Provide the [X, Y] coordinate of the cell's center where the given text is located.  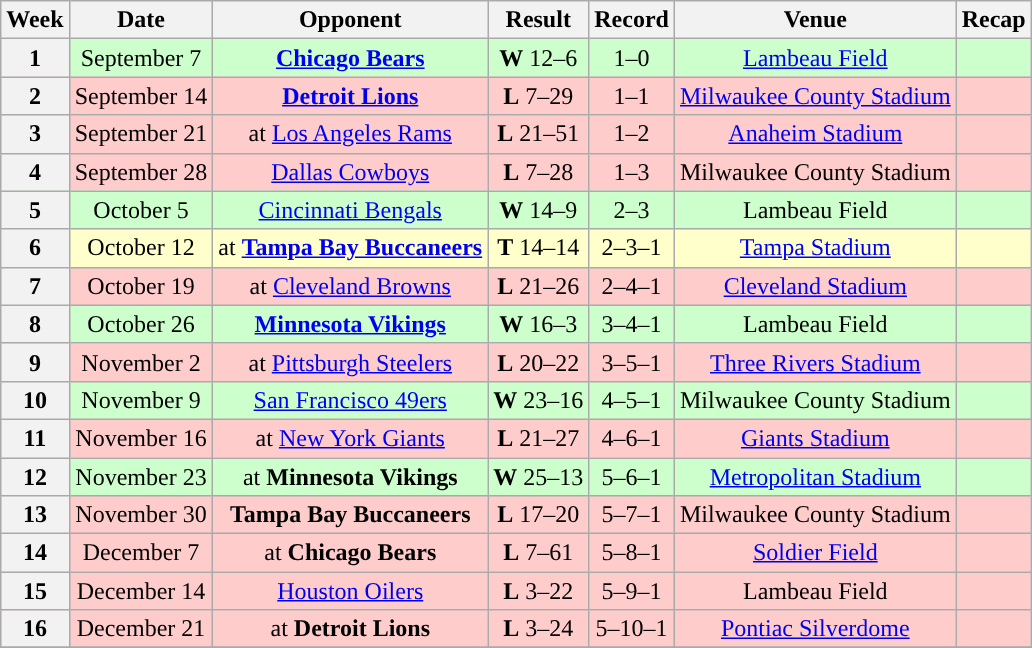
1–3 [632, 172]
Opponent [350, 20]
Cincinnati Bengals [350, 210]
L 20–22 [538, 362]
December 14 [141, 591]
3 [35, 134]
5–10–1 [632, 629]
October 5 [141, 210]
5–8–1 [632, 553]
5–9–1 [632, 591]
Soldier Field [815, 553]
5–6–1 [632, 477]
1–2 [632, 134]
W 23–16 [538, 400]
Result [538, 20]
at Minnesota Vikings [350, 477]
Anaheim Stadium [815, 134]
L 3–22 [538, 591]
at New York Giants [350, 438]
Record [632, 20]
October 26 [141, 324]
1–0 [632, 58]
1–1 [632, 96]
at Los Angeles Rams [350, 134]
November 23 [141, 477]
3–5–1 [632, 362]
11 [35, 438]
2–3–1 [632, 248]
November 30 [141, 515]
L 7–29 [538, 96]
L 21–51 [538, 134]
L 7–61 [538, 553]
1 [35, 58]
September 14 [141, 96]
at Chicago Bears [350, 553]
5 [35, 210]
Metropolitan Stadium [815, 477]
10 [35, 400]
December 21 [141, 629]
L 7–28 [538, 172]
at Pittsburgh Steelers [350, 362]
Cleveland Stadium [815, 286]
San Francisco 49ers [350, 400]
L 3–24 [538, 629]
Dallas Cowboys [350, 172]
Date [141, 20]
3–4–1 [632, 324]
16 [35, 629]
L 21–26 [538, 286]
Three Rivers Stadium [815, 362]
Tampa Bay Buccaneers [350, 515]
December 7 [141, 553]
November 16 [141, 438]
15 [35, 591]
at Detroit Lions [350, 629]
13 [35, 515]
5–7–1 [632, 515]
L 17–20 [538, 515]
Tampa Stadium [815, 248]
November 9 [141, 400]
2 [35, 96]
October 19 [141, 286]
2–4–1 [632, 286]
2–3 [632, 210]
6 [35, 248]
September 7 [141, 58]
at Tampa Bay Buccaneers [350, 248]
Chicago Bears [350, 58]
W 12–6 [538, 58]
12 [35, 477]
Recap [994, 20]
9 [35, 362]
4–5–1 [632, 400]
Giants Stadium [815, 438]
4–6–1 [632, 438]
L 21–27 [538, 438]
Pontiac Silverdome [815, 629]
W 14–9 [538, 210]
W 16–3 [538, 324]
September 28 [141, 172]
Houston Oilers [350, 591]
Venue [815, 20]
4 [35, 172]
Minnesota Vikings [350, 324]
October 12 [141, 248]
September 21 [141, 134]
November 2 [141, 362]
T 14–14 [538, 248]
14 [35, 553]
at Cleveland Browns [350, 286]
7 [35, 286]
8 [35, 324]
Week [35, 20]
W 25–13 [538, 477]
Detroit Lions [350, 96]
